For the text-containing cell, return its midpoint in [x, y] coordinate format. 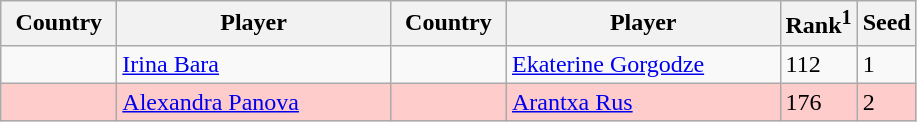
176 [818, 102]
Alexandra Panova [254, 102]
2 [886, 102]
1 [886, 64]
112 [818, 64]
Arantxa Rus [643, 102]
Ekaterine Gorgodze [643, 64]
Seed [886, 24]
Rank1 [818, 24]
Irina Bara [254, 64]
